From the cell containing the given text, extract its center point as [X, Y] coordinate. 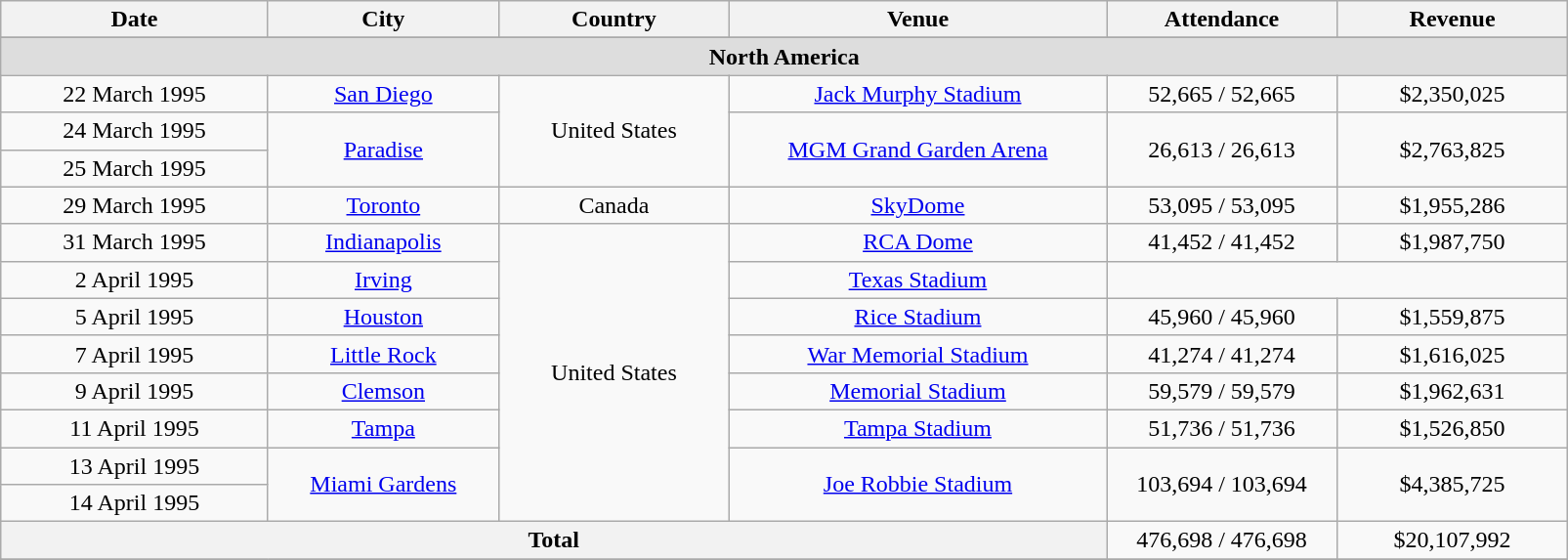
Houston [383, 317]
$2,350,025 [1453, 94]
52,665 / 52,665 [1221, 94]
Irving [383, 280]
Little Rock [383, 354]
$1,987,750 [1453, 242]
Date [135, 20]
45,960 / 45,960 [1221, 317]
476,698 / 476,698 [1221, 540]
$1,559,875 [1453, 317]
Revenue [1453, 20]
Paradise [383, 150]
Total [554, 540]
7 April 1995 [135, 354]
Miami Gardens [383, 485]
$1,526,850 [1453, 428]
Texas Stadium [917, 280]
41,452 / 41,452 [1221, 242]
RCA Dome [917, 242]
$1,955,286 [1453, 205]
Indianapolis [383, 242]
103,694 / 103,694 [1221, 485]
29 March 1995 [135, 205]
Rice Stadium [917, 317]
9 April 1995 [135, 391]
13 April 1995 [135, 466]
MGM Grand Garden Arena [917, 150]
14 April 1995 [135, 503]
5 April 1995 [135, 317]
Attendance [1221, 20]
53,095 / 53,095 [1221, 205]
2 April 1995 [135, 280]
$1,962,631 [1453, 391]
59,579 / 59,579 [1221, 391]
$1,616,025 [1453, 354]
31 March 1995 [135, 242]
SkyDome [917, 205]
11 April 1995 [135, 428]
War Memorial Stadium [917, 354]
Country [614, 20]
Memorial Stadium [917, 391]
Clemson [383, 391]
41,274 / 41,274 [1221, 354]
City [383, 20]
Toronto [383, 205]
Canada [614, 205]
San Diego [383, 94]
$20,107,992 [1453, 540]
$4,385,725 [1453, 485]
Joe Robbie Stadium [917, 485]
Tampa [383, 428]
$2,763,825 [1453, 150]
24 March 1995 [135, 131]
22 March 1995 [135, 94]
26,613 / 26,613 [1221, 150]
Venue [917, 20]
North America [784, 57]
51,736 / 51,736 [1221, 428]
Jack Murphy Stadium [917, 94]
25 March 1995 [135, 168]
Tampa Stadium [917, 428]
